Output the (x, y) coordinate of the center of the cell containing the given text.  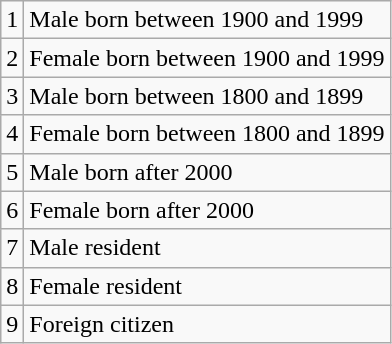
Female resident (207, 286)
3 (12, 96)
2 (12, 58)
4 (12, 134)
Male resident (207, 248)
Female born between 1900 and 1999 (207, 58)
Female born after 2000 (207, 210)
1 (12, 20)
Male born between 1900 and 1999 (207, 20)
8 (12, 286)
7 (12, 248)
Female born between 1800 and 1899 (207, 134)
Foreign citizen (207, 324)
9 (12, 324)
Male born after 2000 (207, 172)
Male born between 1800 and 1899 (207, 96)
5 (12, 172)
6 (12, 210)
